Extract the (X, Y) coordinate from the center of the cell holding the provided text.  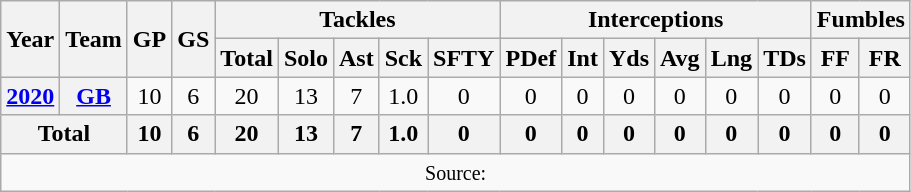
Fumbles (860, 20)
Year (30, 39)
Int (583, 58)
SFTY (464, 58)
FR (884, 58)
Tackles (358, 20)
FF (835, 58)
Interceptions (656, 20)
GS (194, 39)
GP (149, 39)
TDs (785, 58)
Lng (731, 58)
2020 (30, 96)
Yds (628, 58)
Ast (356, 58)
Solo (306, 58)
Sck (403, 58)
Source: (456, 172)
PDef (531, 58)
Avg (680, 58)
GB (94, 96)
Team (94, 39)
